Return (x, y) of the center of cell containing provided text 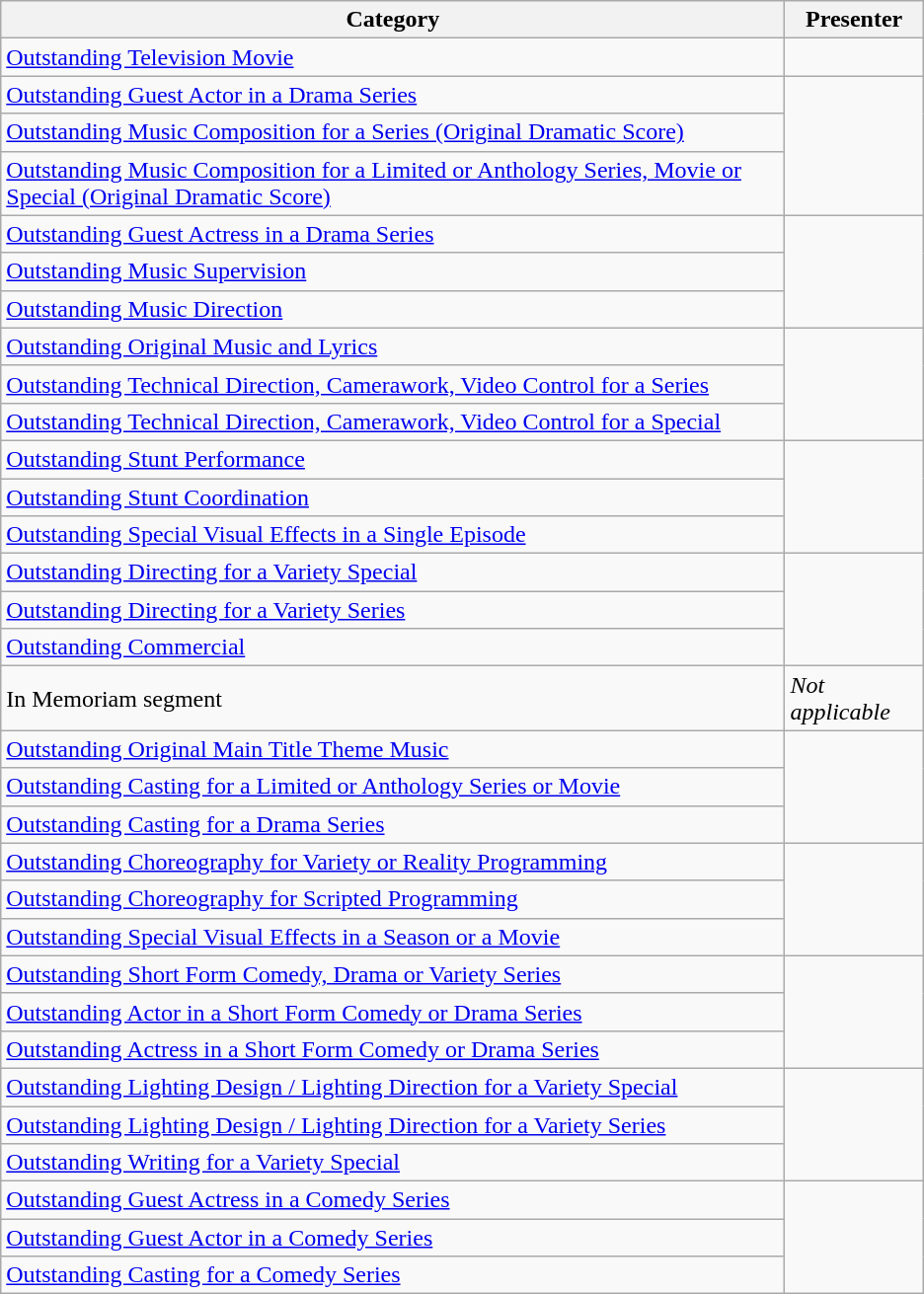
Outstanding Special Visual Effects in a Season or a Movie (393, 937)
Outstanding Original Main Title Theme Music (393, 749)
Outstanding Music Composition for a Series (Original Dramatic Score) (393, 132)
Outstanding Directing for a Variety Special (393, 572)
Outstanding Casting for a Limited or Anthology Series or Movie (393, 787)
Outstanding Stunt Coordination (393, 496)
Outstanding Guest Actress in a Comedy Series (393, 1200)
Outstanding Commercial (393, 647)
Outstanding Short Form Comedy, Drama or Variety Series (393, 974)
Outstanding Casting for a Comedy Series (393, 1275)
Outstanding Lighting Design / Lighting Direction for a Variety Special (393, 1087)
Outstanding Choreography for Scripted Programming (393, 899)
Outstanding Lighting Design / Lighting Direction for a Variety Series (393, 1124)
Outstanding Television Movie (393, 57)
Outstanding Technical Direction, Camerawork, Video Control for a Series (393, 384)
Outstanding Music Supervision (393, 271)
Outstanding Guest Actor in a Comedy Series (393, 1238)
Outstanding Actor in a Short Form Comedy or Drama Series (393, 1012)
Outstanding Special Visual Effects in a Single Episode (393, 535)
Outstanding Guest Actor in a Drama Series (393, 95)
Outstanding Casting for a Drama Series (393, 824)
Outstanding Music Composition for a Limited or Anthology Series, Movie or Special (Original Dramatic Score) (393, 184)
In Memoriam segment (393, 699)
Outstanding Music Direction (393, 309)
Outstanding Writing for a Variety Special (393, 1163)
Outstanding Stunt Performance (393, 459)
Outstanding Actress in a Short Form Comedy or Drama Series (393, 1049)
Outstanding Choreography for Variety or Reality Programming (393, 862)
Outstanding Technical Direction, Camerawork, Video Control for a Special (393, 421)
Category (393, 20)
Outstanding Guest Actress in a Drama Series (393, 234)
Outstanding Directing for a Variety Series (393, 610)
Presenter (854, 20)
Not applicable (854, 699)
Outstanding Original Music and Lyrics (393, 346)
